Pinpoint the cell where the given text exists, returning its [X, Y] midpoint coordinate. 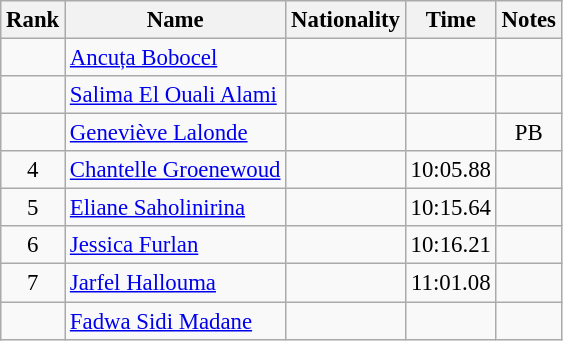
Nationality [346, 20]
11:01.08 [450, 283]
Fadwa Sidi Madane [176, 321]
7 [33, 283]
10:05.88 [450, 170]
4 [33, 170]
Salima El Ouali Alami [176, 95]
Geneviève Lalonde [176, 133]
5 [33, 208]
10:15.64 [450, 208]
6 [33, 245]
Time [450, 20]
Jessica Furlan [176, 245]
Rank [33, 20]
Name [176, 20]
Ancuța Bobocel [176, 58]
Chantelle Groenewoud [176, 170]
10:16.21 [450, 245]
Jarfel Hallouma [176, 283]
Eliane Saholinirina [176, 208]
PB [528, 133]
Notes [528, 20]
